For the text-containing cell, return its midpoint in [X, Y] coordinate format. 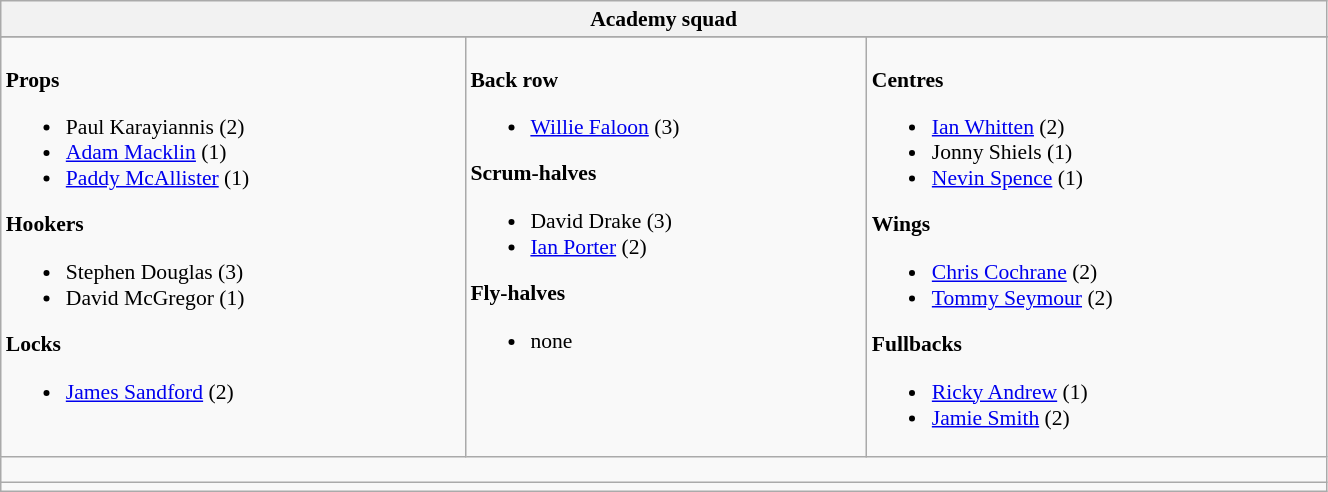
Props Paul Karayiannis (2) Adam Macklin (1) Paddy McAllister (1)Hookers Stephen Douglas (3) David McGregor (1)Locks James Sandford (2) [234, 247]
Centres Ian Whitten (2) Jonny Shiels (1) Nevin Spence (1)Wings Chris Cochrane (2) Tommy Seymour (2)Fullbacks Ricky Andrew (1) Jamie Smith (2) [1097, 247]
Back row Willie Faloon (3)Scrum-halves David Drake (3) Ian Porter (2)Fly-halvesnone [666, 247]
Academy squad [664, 19]
